From the cell containing the given text, extract its center point as [x, y] coordinate. 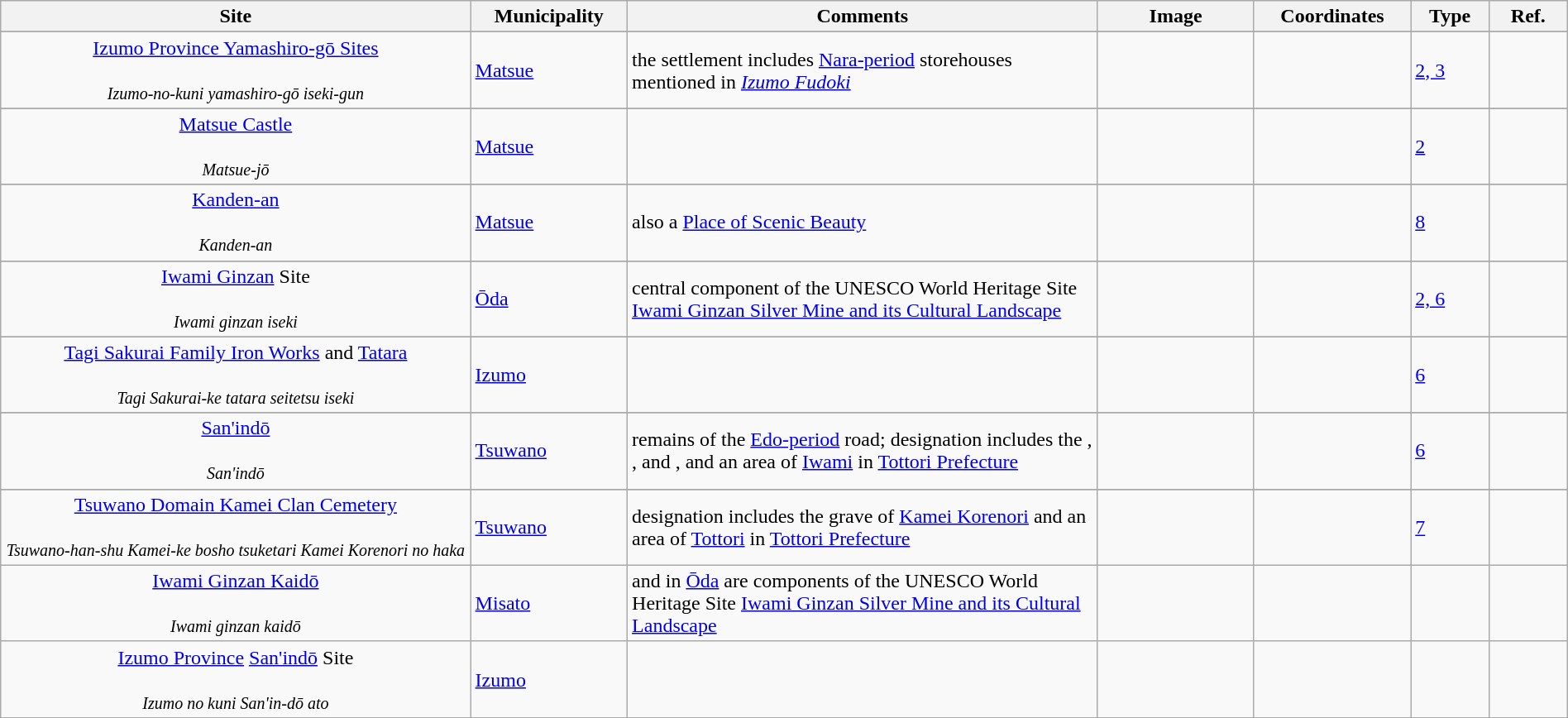
Izumo Province Yamashiro-gō SitesIzumo-no-kuni yamashiro-gō iseki-gun [236, 70]
Municipality [549, 17]
San'indōSan'indō [236, 451]
and in Ōda are components of the UNESCO World Heritage Site Iwami Ginzan Silver Mine and its Cultural Landscape [863, 603]
Iwami Ginzan KaidōIwami ginzan kaidō [236, 603]
8 [1451, 223]
Matsue CastleMatsue-jō [236, 146]
central component of the UNESCO World Heritage Site Iwami Ginzan Silver Mine and its Cultural Landscape [863, 299]
Tsuwano Domain Kamei Clan CemeteryTsuwano-han-shu Kamei-ke bosho tsuketari Kamei Korenori no haka [236, 527]
Iwami Ginzan SiteIwami ginzan iseki [236, 299]
2, 6 [1451, 299]
Coordinates [1331, 17]
Izumo Province San'indō SiteIzumo no kuni San'in-dō ato [236, 679]
Site [236, 17]
Comments [863, 17]
Misato [549, 603]
Kanden-anKanden-an [236, 223]
2 [1451, 146]
Type [1451, 17]
2, 3 [1451, 70]
Ref. [1528, 17]
designation includes the grave of Kamei Korenori and an area of Tottori in Tottori Prefecture [863, 527]
Ōda [549, 299]
remains of the Edo-period road; designation includes the , , and , and an area of Iwami in Tottori Prefecture [863, 451]
also a Place of Scenic Beauty [863, 223]
the settlement includes Nara-period storehouses mentioned in Izumo Fudoki [863, 70]
Image [1176, 17]
Tagi Sakurai Family Iron Works and TataraTagi Sakurai-ke tatara seitetsu iseki [236, 375]
7 [1451, 527]
